Return (X, Y) of the center of cell containing provided text 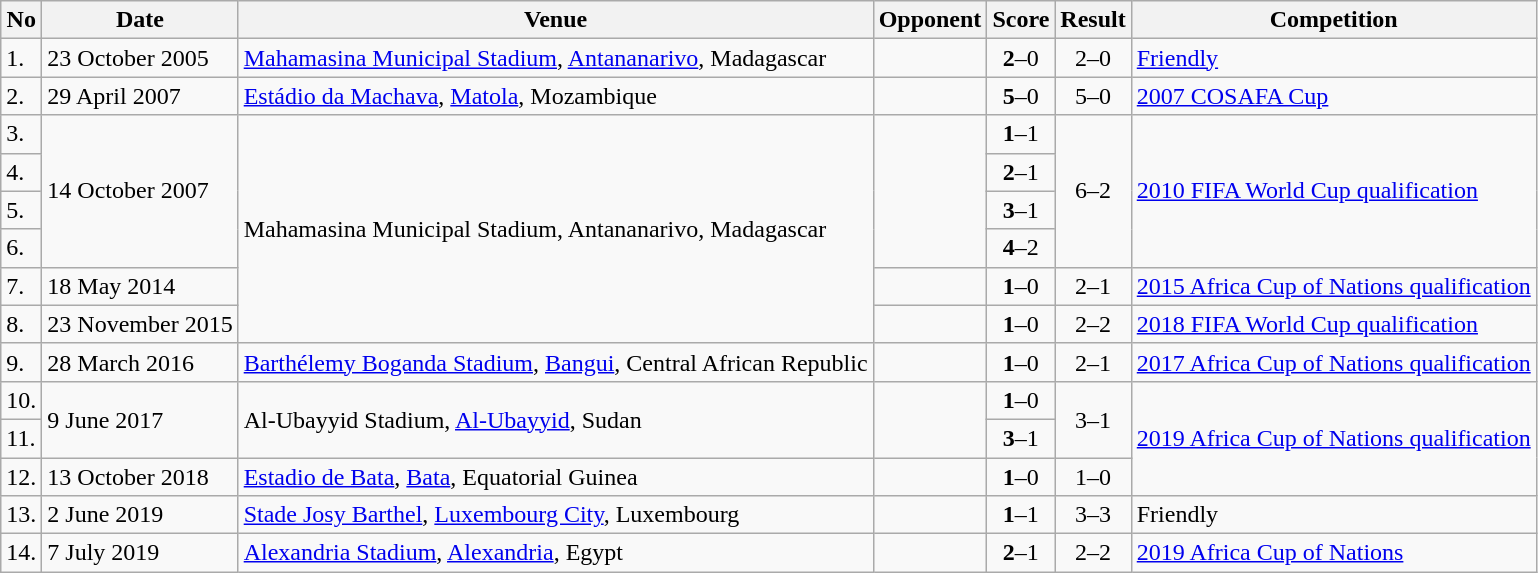
2017 Africa Cup of Nations qualification (1334, 362)
29 April 2007 (140, 96)
3. (22, 134)
13 October 2018 (140, 477)
Venue (556, 20)
14 October 2007 (140, 191)
Result (1093, 20)
5. (22, 210)
2015 Africa Cup of Nations qualification (1334, 286)
4–2 (1021, 248)
12. (22, 477)
3–3 (1093, 515)
28 March 2016 (140, 362)
13. (22, 515)
Estadio de Bata, Bata, Equatorial Guinea (556, 477)
18 May 2014 (140, 286)
Score (1021, 20)
Barthélemy Boganda Stadium, Bangui, Central African Republic (556, 362)
No (22, 20)
11. (22, 438)
14. (22, 553)
6–2 (1093, 191)
10. (22, 400)
4. (22, 172)
7 July 2019 (140, 553)
23 November 2015 (140, 324)
Alexandria Stadium, Alexandria, Egypt (556, 553)
9. (22, 362)
Date (140, 20)
Competition (1334, 20)
Opponent (930, 20)
9 June 2017 (140, 419)
2. (22, 96)
1. (22, 58)
2019 Africa Cup of Nations (1334, 553)
2 June 2019 (140, 515)
2018 FIFA World Cup qualification (1334, 324)
2010 FIFA World Cup qualification (1334, 191)
8. (22, 324)
23 October 2005 (140, 58)
2019 Africa Cup of Nations qualification (1334, 438)
7. (22, 286)
2007 COSAFA Cup (1334, 96)
Stade Josy Barthel, Luxembourg City, Luxembourg (556, 515)
6. (22, 248)
Estádio da Machava, Matola, Mozambique (556, 96)
Al-Ubayyid Stadium, Al-Ubayyid, Sudan (556, 419)
